Return (x, y) of the center of cell containing provided text 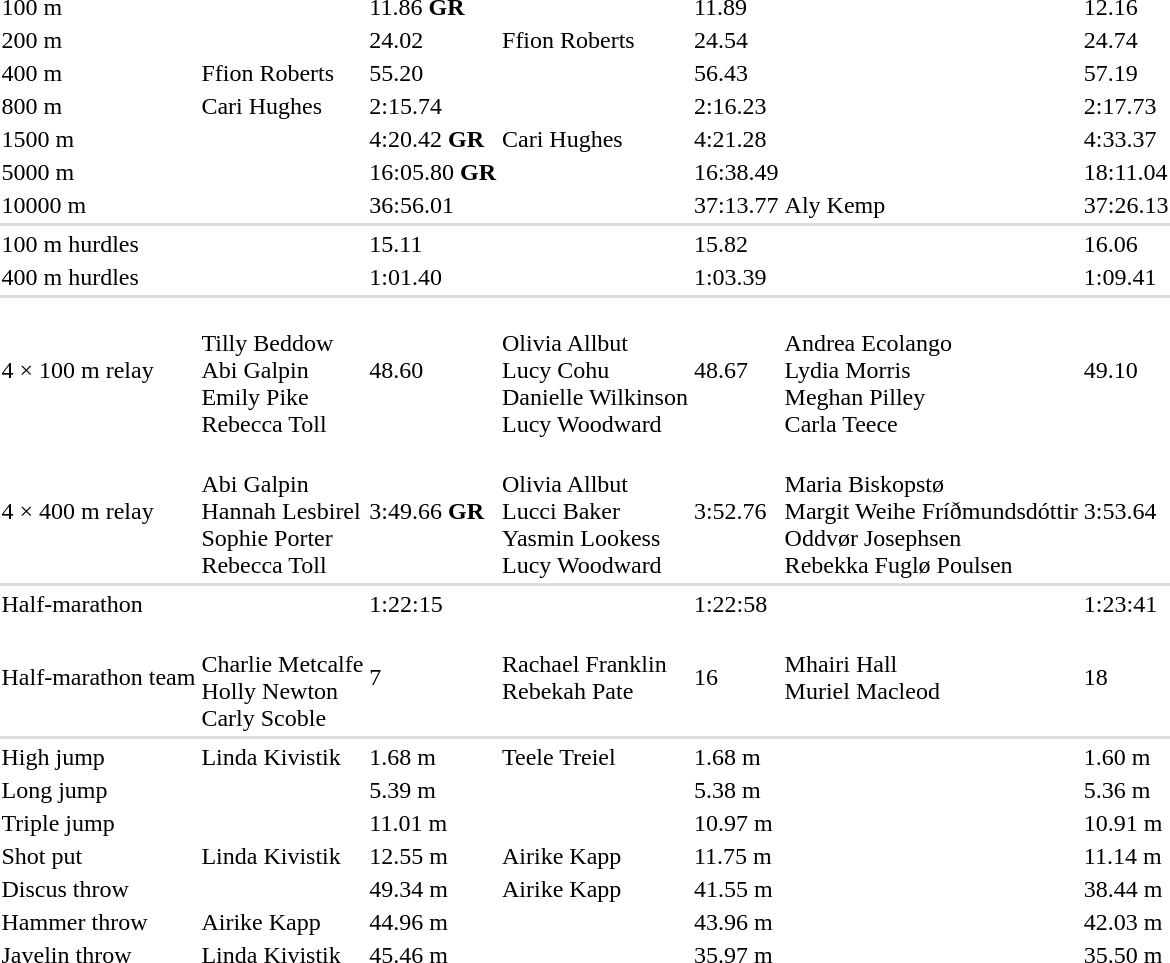
42.03 m (1126, 922)
Mhairi Hall Muriel Macleod (931, 678)
Aly Kemp (931, 205)
11.14 m (1126, 856)
56.43 (736, 73)
5.38 m (736, 790)
18:11.04 (1126, 172)
Long jump (98, 790)
2:16.23 (736, 106)
1500 m (98, 139)
10.97 m (736, 823)
3:52.76 (736, 511)
24.74 (1126, 40)
1:22:58 (736, 604)
5000 m (98, 172)
Half-marathon team (98, 678)
49.10 (1126, 370)
Discus throw (98, 889)
38.44 m (1126, 889)
48.60 (433, 370)
55.20 (433, 73)
36:56.01 (433, 205)
400 m hurdles (98, 277)
5.36 m (1126, 790)
Teele Treiel (596, 757)
Half-marathon (98, 604)
41.55 m (736, 889)
15.11 (433, 244)
1.60 m (1126, 757)
1:03.39 (736, 277)
Hammer throw (98, 922)
43.96 m (736, 922)
37:26.13 (1126, 205)
3:53.64 (1126, 511)
11.01 m (433, 823)
24.02 (433, 40)
Olivia Allbut Lucy Cohu Danielle Wilkinson Lucy Woodward (596, 370)
Olivia Allbut Lucci Baker Yasmin Lookess Lucy Woodward (596, 511)
37:13.77 (736, 205)
4 × 100 m relay (98, 370)
800 m (98, 106)
15.82 (736, 244)
2:15.74 (433, 106)
200 m (98, 40)
400 m (98, 73)
7 (433, 678)
Andrea Ecolango Lydia Morris Meghan Pilley Carla Teece (931, 370)
18 (1126, 678)
100 m hurdles (98, 244)
5.39 m (433, 790)
16.06 (1126, 244)
3:49.66 GR (433, 511)
1:01.40 (433, 277)
Rachael Franklin Rebekah Pate (596, 678)
Abi Galpin Hannah Lesbirel Sophie Porter Rebecca Toll (282, 511)
57.19 (1126, 73)
Maria Biskopstø Margit Weihe Fríðmundsdóttir Oddvør Josephsen Rebekka Fuglø Poulsen (931, 511)
49.34 m (433, 889)
10.91 m (1126, 823)
24.54 (736, 40)
4 × 400 m relay (98, 511)
16:05.80 GR (433, 172)
44.96 m (433, 922)
10000 m (98, 205)
Tilly Beddow Abi Galpin Emily Pike Rebecca Toll (282, 370)
4:21.28 (736, 139)
16 (736, 678)
16:38.49 (736, 172)
12.55 m (433, 856)
2:17.73 (1126, 106)
Shot put (98, 856)
Charlie Metcalfe Holly Newton Carly Scoble (282, 678)
4:33.37 (1126, 139)
Triple jump (98, 823)
1:09.41 (1126, 277)
High jump (98, 757)
1:22:15 (433, 604)
11.75 m (736, 856)
1:23:41 (1126, 604)
48.67 (736, 370)
4:20.42 GR (433, 139)
